Capture the cell that displays the provided text and extract its (X, Y) central coordinate. 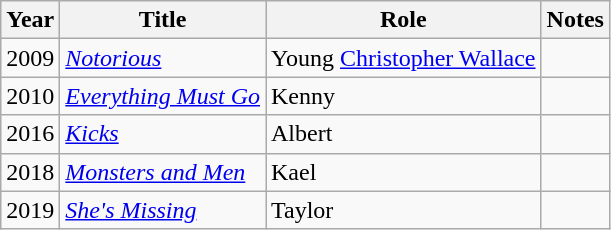
Albert (404, 134)
Notorious (163, 58)
Kael (404, 172)
2009 (30, 58)
2018 (30, 172)
She's Missing (163, 210)
2019 (30, 210)
Year (30, 20)
Young Christopher Wallace (404, 58)
Kicks (163, 134)
Kenny (404, 96)
Title (163, 20)
Taylor (404, 210)
Monsters and Men (163, 172)
2010 (30, 96)
Notes (575, 20)
Everything Must Go (163, 96)
Role (404, 20)
2016 (30, 134)
